Detect which cell encompasses the target text, then output its (x, y) center coordinate. 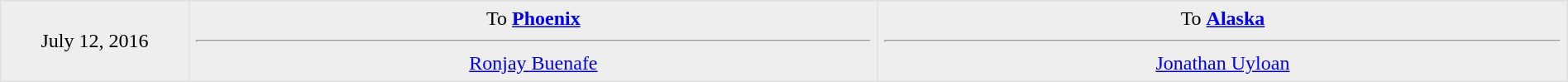
To AlaskaJonathan Uyloan (1223, 41)
July 12, 2016 (94, 41)
To PhoenixRonjay Buenafe (533, 41)
